Locate the cell with the specified text and output its [X, Y] center coordinate. 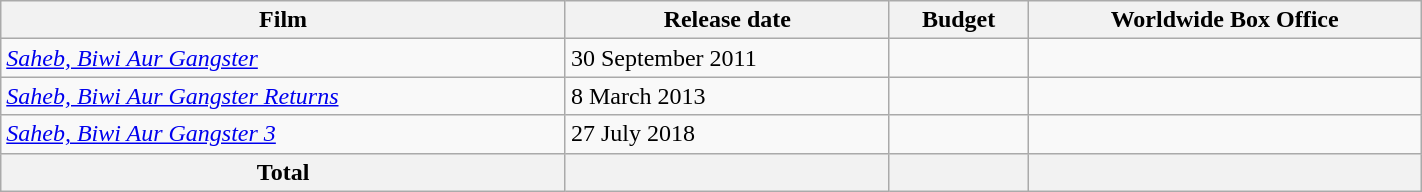
Budget [958, 20]
Worldwide Box Office [1224, 20]
Release date [727, 20]
27 July 2018 [727, 134]
Total [284, 172]
Saheb, Biwi Aur Gangster 3 [284, 134]
Film [284, 20]
Saheb, Biwi Aur Gangster [284, 58]
8 March 2013 [727, 96]
Saheb, Biwi Aur Gangster Returns [284, 96]
30 September 2011 [727, 58]
